Return the (X, Y) coordinate for the center point of the cell that contains the specified text.  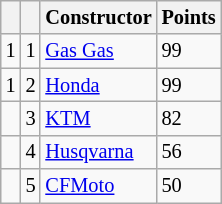
Honda (98, 85)
5 (31, 186)
3 (31, 118)
Gas Gas (98, 51)
Constructor (98, 17)
4 (31, 152)
50 (189, 186)
56 (189, 152)
CFMoto (98, 186)
2 (31, 85)
KTM (98, 118)
82 (189, 118)
Husqvarna (98, 152)
Points (189, 17)
